Determine the [x, y] coordinate at the center of the cell enclosing the given text.  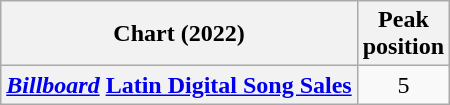
Billboard Latin Digital Song Sales [179, 85]
Chart (2022) [179, 34]
5 [403, 85]
Peakposition [403, 34]
